Locate the cell with the specified text and output its (x, y) center coordinate. 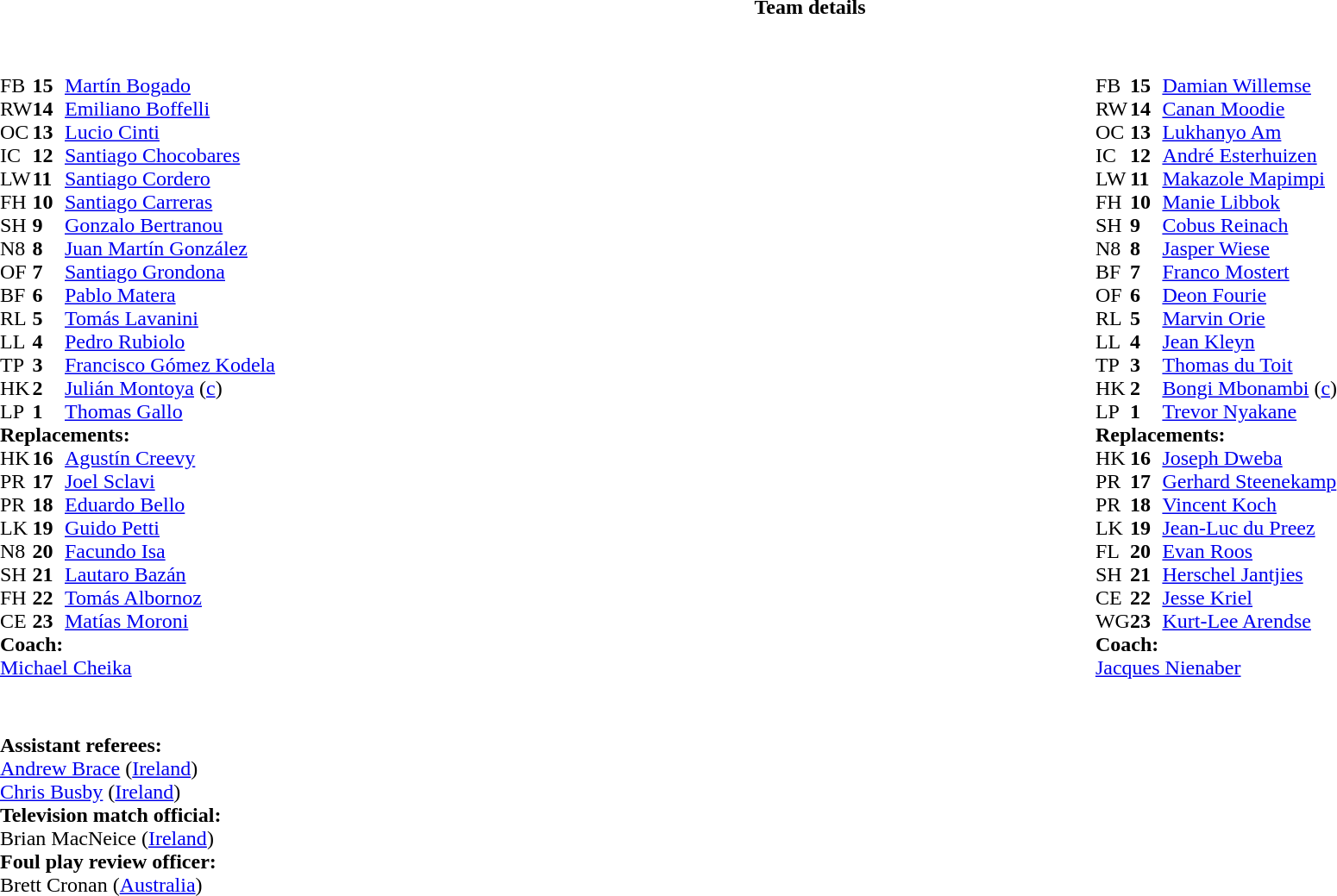
Francisco Gómez Kodela (170, 366)
WG (1113, 621)
Santiago Cordero (170, 179)
Bongi Mbonambi (c) (1249, 388)
Marvin Orie (1249, 319)
Deon Fourie (1249, 295)
Tomás Lavanini (170, 319)
Guido Petti (170, 528)
Jacques Nienaber (1216, 667)
Lautaro Bazán (170, 574)
Tomás Albornoz (170, 598)
Jesse Kriel (1249, 598)
Santiago Carreras (170, 202)
Michael Cheika (138, 667)
Joel Sclavi (170, 481)
Makazole Mapimpi (1249, 179)
Trevor Nyakane (1249, 412)
Franco Mostert (1249, 273)
Santiago Grondona (170, 273)
Joseph Dweba (1249, 459)
Matías Moroni (170, 621)
Juan Martín González (170, 248)
Santiago Chocobares (170, 155)
FL (1113, 552)
Herschel Jantjies (1249, 574)
Evan Roos (1249, 552)
Emiliano Boffelli (170, 109)
Jean-Luc du Preez (1249, 528)
Julián Montoya (c) (170, 388)
Martín Bogado (170, 86)
Thomas du Toit (1249, 366)
Jean Kleyn (1249, 341)
Damian Willemse (1249, 86)
Pablo Matera (170, 295)
Eduardo Bello (170, 505)
Cobus Reinach (1249, 226)
Facundo Isa (170, 552)
Thomas Gallo (170, 412)
André Esterhuizen (1249, 155)
Agustín Creevy (170, 459)
Gerhard Steenekamp (1249, 481)
Canan Moodie (1249, 109)
Kurt-Lee Arendse (1249, 621)
Lucio Cinti (170, 133)
Lukhanyo Am (1249, 133)
Pedro Rubiolo (170, 341)
Manie Libbok (1249, 202)
Jasper Wiese (1249, 248)
Vincent Koch (1249, 505)
Gonzalo Bertranou (170, 226)
